Find where the given text appears and provide that cell's center as [X, Y] coordinate. 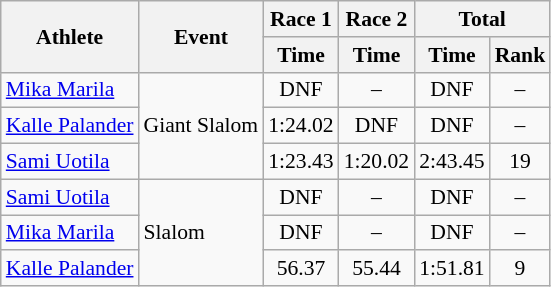
Race 2 [376, 19]
Giant Slalom [202, 126]
Race 1 [300, 19]
Slalom [202, 232]
1:51.81 [452, 269]
56.37 [300, 269]
2:43.45 [452, 162]
19 [520, 162]
9 [520, 269]
Athlete [70, 36]
Event [202, 36]
1:23.43 [300, 162]
Total [482, 19]
Rank [520, 55]
1:20.02 [376, 162]
55.44 [376, 269]
1:24.02 [300, 126]
